Extract the [X, Y] coordinate from the center of the cell holding the provided text.  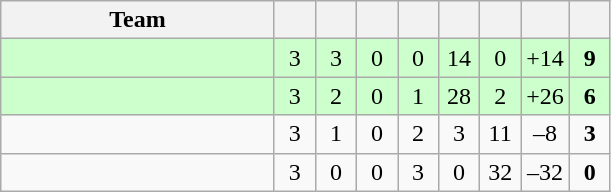
+14 [546, 58]
Team [138, 20]
32 [500, 172]
28 [460, 96]
11 [500, 134]
+26 [546, 96]
–8 [546, 134]
9 [590, 58]
–32 [546, 172]
6 [590, 96]
14 [460, 58]
